Output the (X, Y) coordinate of the center of the cell containing the given text.  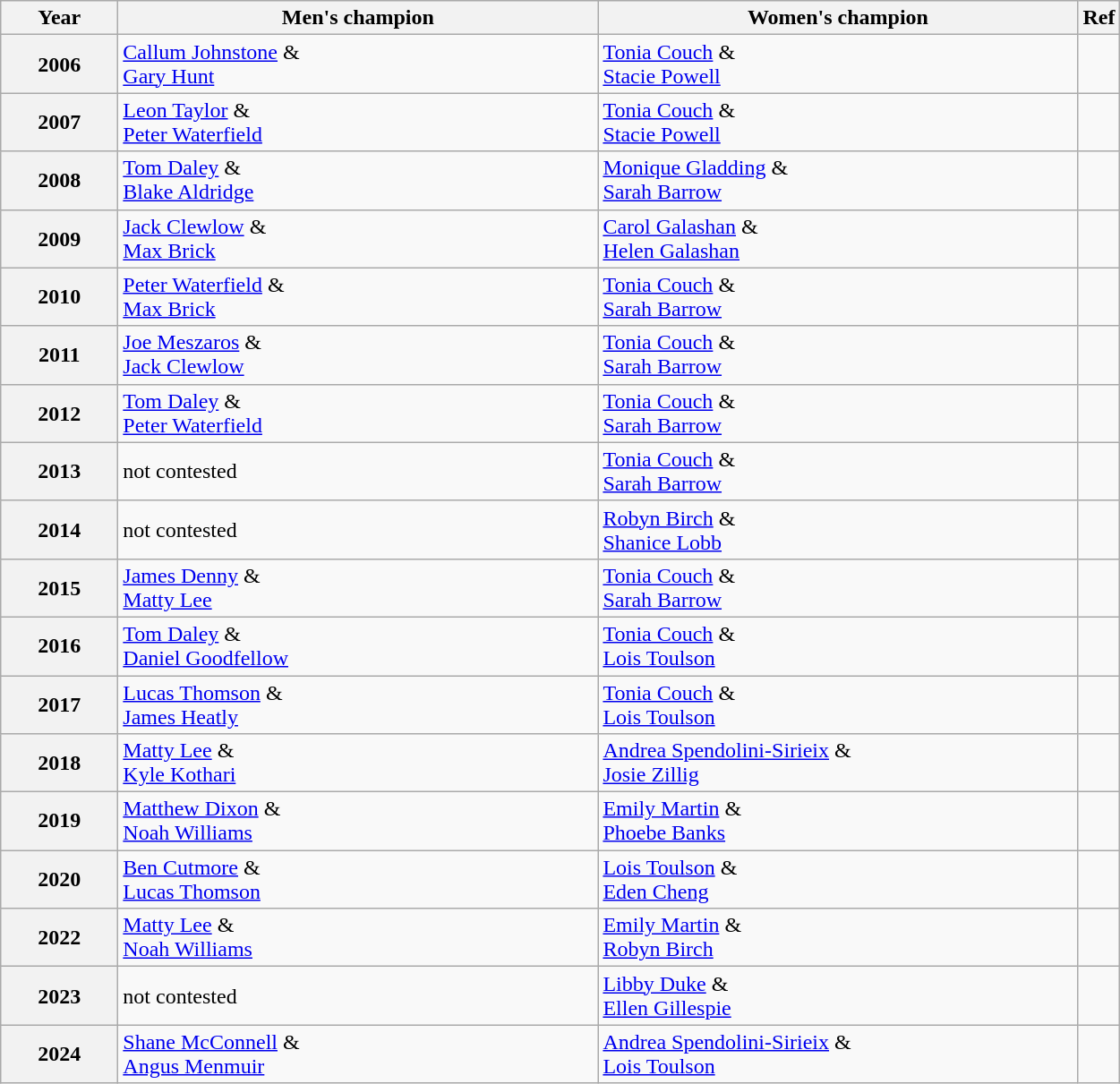
2012 (59, 414)
2024 (59, 1054)
2020 (59, 879)
Lucas Thomson &James Heatly (358, 704)
2016 (59, 646)
2014 (59, 530)
Men's champion (358, 18)
2017 (59, 704)
2015 (59, 587)
Tom Daley &Daniel Goodfellow (358, 646)
2011 (59, 354)
Andrea Spendolini-Sirieix &Josie Zillig (838, 763)
2007 (59, 122)
Tom Daley &Peter Waterfield (358, 414)
Year (59, 18)
Jack Clewlow &Max Brick (358, 238)
Andrea Spendolini-Sirieix &Lois Toulson (838, 1054)
James Denny &Matty Lee (358, 587)
2023 (59, 995)
Emily Martin &Phoebe Banks (838, 822)
2013 (59, 471)
Matty Lee &Noah Williams (358, 938)
2008 (59, 181)
2006 (59, 64)
2022 (59, 938)
Carol Galashan &Helen Galashan (838, 238)
Lois Toulson &Eden Cheng (838, 879)
Matthew Dixon &Noah Williams (358, 822)
Leon Taylor &Peter Waterfield (358, 122)
2018 (59, 763)
Ref (1099, 18)
2009 (59, 238)
Ben Cutmore &Lucas Thomson (358, 879)
Emily Martin &Robyn Birch (838, 938)
2010 (59, 297)
Robyn Birch &Shanice Lobb (838, 530)
Monique Gladding &Sarah Barrow (838, 181)
Tom Daley &Blake Aldridge (358, 181)
Callum Johnstone &Gary Hunt (358, 64)
Peter Waterfield &Max Brick (358, 297)
Libby Duke &Ellen Gillespie (838, 995)
2019 (59, 822)
Shane McConnell &Angus Menmuir (358, 1054)
Joe Meszaros &Jack Clewlow (358, 354)
Matty Lee &Kyle Kothari (358, 763)
Women's champion (838, 18)
